Capture the cell that displays the provided text and extract its (x, y) central coordinate. 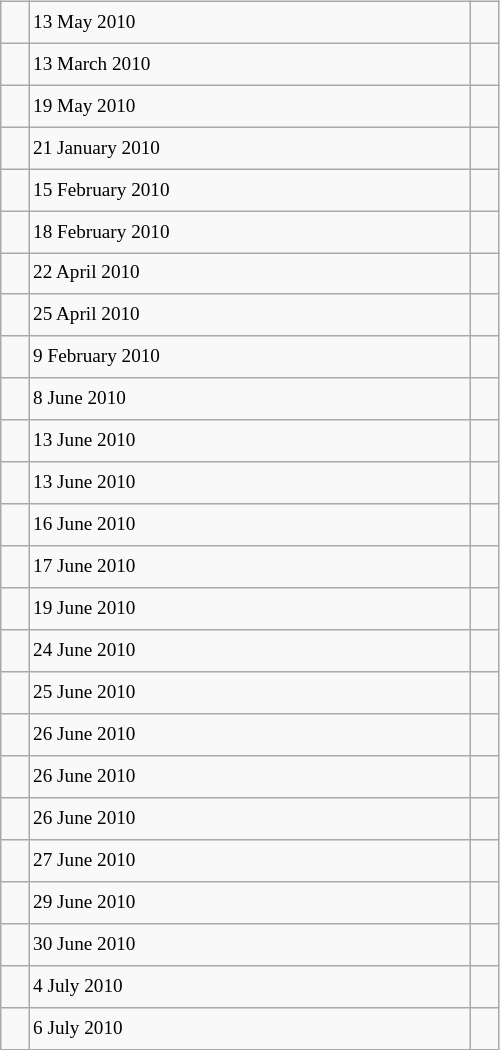
27 June 2010 (249, 861)
22 April 2010 (249, 274)
17 June 2010 (249, 567)
24 June 2010 (249, 651)
21 January 2010 (249, 148)
16 June 2010 (249, 525)
25 April 2010 (249, 315)
29 June 2010 (249, 902)
19 May 2010 (249, 106)
18 February 2010 (249, 232)
13 May 2010 (249, 22)
30 June 2010 (249, 944)
6 July 2010 (249, 1028)
8 June 2010 (249, 399)
4 July 2010 (249, 986)
9 February 2010 (249, 357)
25 June 2010 (249, 693)
13 March 2010 (249, 64)
15 February 2010 (249, 190)
19 June 2010 (249, 609)
